Extract the (x, y) coordinate from the center of the cell holding the provided text.  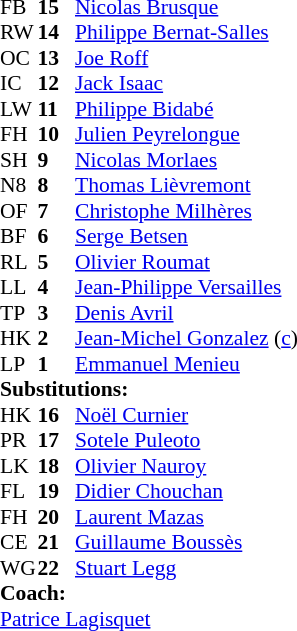
16 (57, 415)
17 (57, 441)
LP (19, 364)
N8 (19, 185)
LL (19, 287)
OF (19, 211)
1 (57, 364)
20 (57, 517)
7 (57, 211)
6 (57, 237)
5 (57, 262)
19 (57, 491)
22 (57, 568)
RW (19, 33)
SH (19, 160)
13 (57, 58)
8 (57, 185)
RL (19, 262)
11 (57, 109)
9 (57, 160)
WG (19, 568)
BF (19, 237)
OC (19, 58)
TP (19, 313)
CE (19, 543)
4 (57, 287)
PR (19, 441)
14 (57, 33)
10 (57, 135)
FL (19, 491)
3 (57, 313)
18 (57, 466)
2 (57, 339)
IC (19, 83)
LW (19, 109)
21 (57, 543)
12 (57, 83)
LK (19, 466)
